Return [x, y] of the center of cell containing provided text 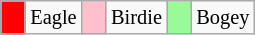
Eagle [53, 17]
Bogey [222, 17]
Birdie [136, 17]
